Return the [X, Y] coordinate for the center point of the cell that contains the specified text.  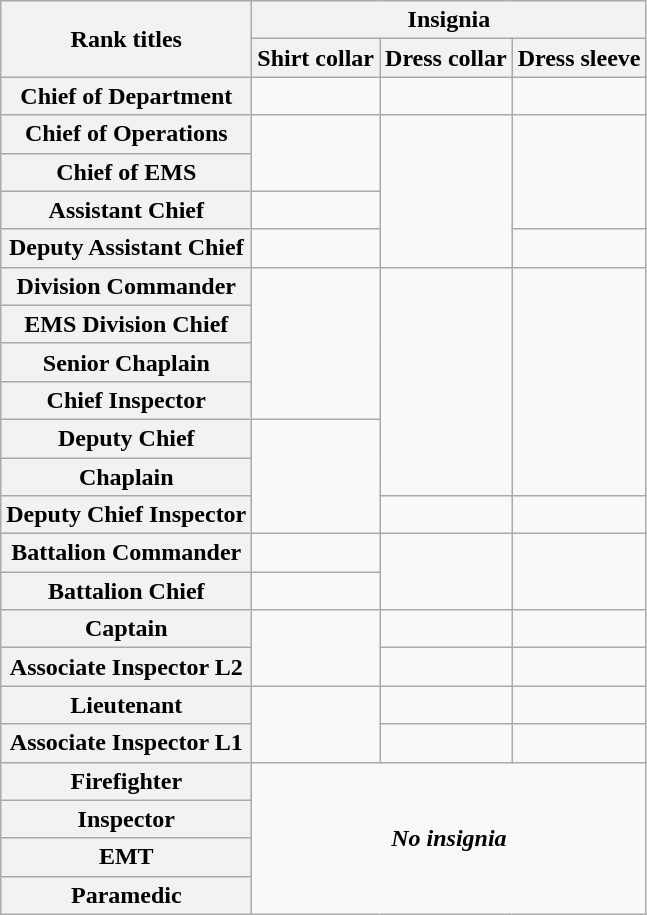
EMT [126, 857]
Deputy Chief Inspector [126, 515]
Deputy Chief [126, 438]
Captain [126, 629]
Chief of Department [126, 96]
Chaplain [126, 477]
Firefighter [126, 781]
Senior Chaplain [126, 362]
Dress collar [446, 58]
Deputy Assistant Chief [126, 248]
Paramedic [126, 895]
EMS Division Chief [126, 324]
Dress sleeve [579, 58]
Associate Inspector L1 [126, 743]
Chief of Operations [126, 134]
Inspector [126, 819]
Lieutenant [126, 705]
Shirt collar [316, 58]
Battalion Commander [126, 553]
No insignia [449, 838]
Insignia [449, 20]
Battalion Chief [126, 591]
Associate Inspector L2 [126, 667]
Chief of EMS [126, 172]
Division Commander [126, 286]
Chief Inspector [126, 400]
Rank titles [126, 39]
Assistant Chief [126, 210]
